Provide the [x, y] coordinate of the cell's center where the given text is located.  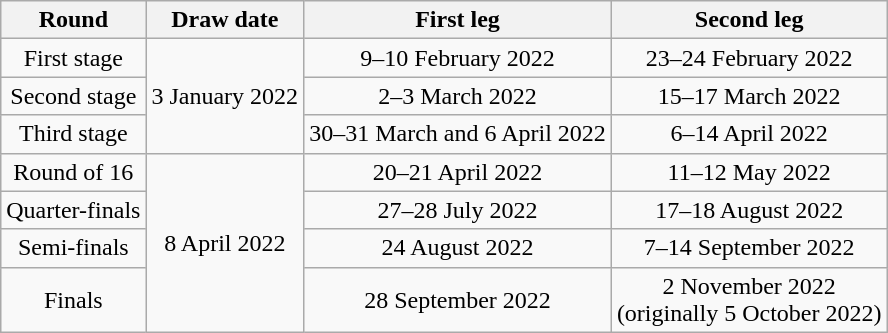
9–10 February 2022 [458, 58]
20–21 April 2022 [458, 172]
Quarter-finals [74, 210]
3 January 2022 [225, 96]
7–14 September 2022 [749, 248]
Round [74, 20]
6–14 April 2022 [749, 134]
First leg [458, 20]
15–17 March 2022 [749, 96]
Second stage [74, 96]
11–12 May 2022 [749, 172]
Third stage [74, 134]
27–28 July 2022 [458, 210]
Semi-finals [74, 248]
28 September 2022 [458, 300]
30–31 March and 6 April 2022 [458, 134]
8 April 2022 [225, 242]
First stage [74, 58]
2–3 March 2022 [458, 96]
Second leg [749, 20]
23–24 February 2022 [749, 58]
Finals [74, 300]
24 August 2022 [458, 248]
Round of 16 [74, 172]
2 November 2022(originally 5 October 2022) [749, 300]
17–18 August 2022 [749, 210]
Draw date [225, 20]
